Capture the cell that displays the provided text and extract its [x, y] central coordinate. 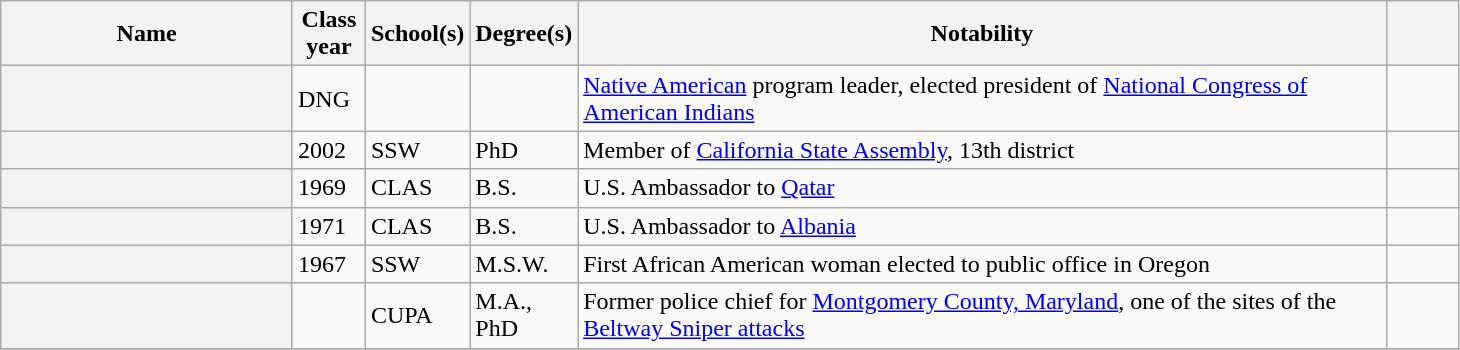
U.S. Ambassador to Qatar [982, 188]
M.A., PhD [524, 316]
PhD [524, 150]
Class year [328, 34]
DNG [328, 98]
U.S. Ambassador to Albania [982, 226]
Degree(s) [524, 34]
School(s) [417, 34]
Former police chief for Montgomery County, Maryland, one of the sites of the Beltway Sniper attacks [982, 316]
CUPA [417, 316]
1971 [328, 226]
First African American woman elected to public office in Oregon [982, 264]
2002 [328, 150]
Name [147, 34]
1967 [328, 264]
Notability [982, 34]
M.S.W. [524, 264]
Native American program leader, elected president of National Congress of American Indians [982, 98]
1969 [328, 188]
Member of California State Assembly, 13th district [982, 150]
